Capture the cell that displays the provided text and extract its [x, y] central coordinate. 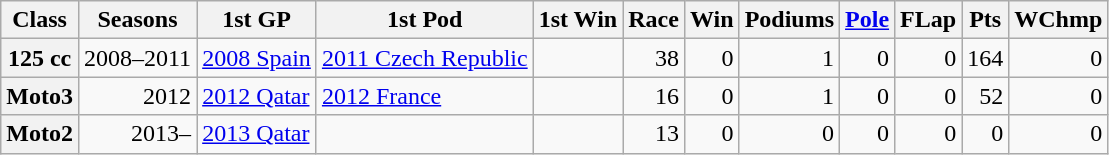
2013 Qatar [257, 134]
WChmp [1058, 20]
Pts [986, 20]
125 cc [40, 58]
2012 [137, 96]
Class [40, 20]
16 [654, 96]
Moto2 [40, 134]
2008 Spain [257, 58]
2008–2011 [137, 58]
164 [986, 58]
2012 France [424, 96]
52 [986, 96]
13 [654, 134]
Pole [868, 20]
1st GP [257, 20]
Podiums [789, 20]
2011 Czech Republic [424, 58]
FLap [928, 20]
Win [712, 20]
1st Win [578, 20]
2012 Qatar [257, 96]
2013– [137, 134]
Seasons [137, 20]
38 [654, 58]
1st Pod [424, 20]
Moto3 [40, 96]
Race [654, 20]
